Return the [x, y] coordinate for the center point of the cell that contains the specified text.  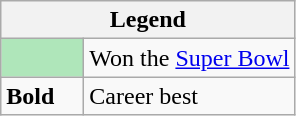
Won the Super Bowl [190, 58]
Career best [190, 96]
Bold [42, 96]
Legend [148, 20]
